Provide the (x, y) coordinate of the cell's center where the given text is located.  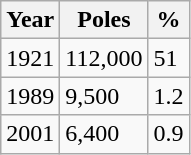
Poles (104, 20)
9,500 (104, 96)
51 (168, 58)
6,400 (104, 134)
2001 (30, 134)
112,000 (104, 58)
Year (30, 20)
0.9 (168, 134)
1989 (30, 96)
1921 (30, 58)
1.2 (168, 96)
% (168, 20)
